Return the [X, Y] coordinate for the center point of the cell that contains the specified text.  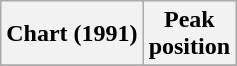
Peakposition [189, 34]
Chart (1991) [72, 34]
